Return (X, Y) of the center of cell containing provided text 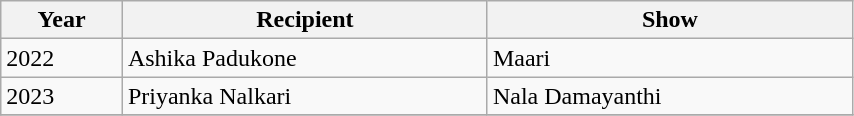
Priyanka Nalkari (304, 96)
Show (670, 20)
Recipient (304, 20)
Nala Damayanthi (670, 96)
2023 (62, 96)
Ashika Padukone (304, 58)
Year (62, 20)
2022 (62, 58)
Maari (670, 58)
